Detect which cell encompasses the target text, then output its [x, y] center coordinate. 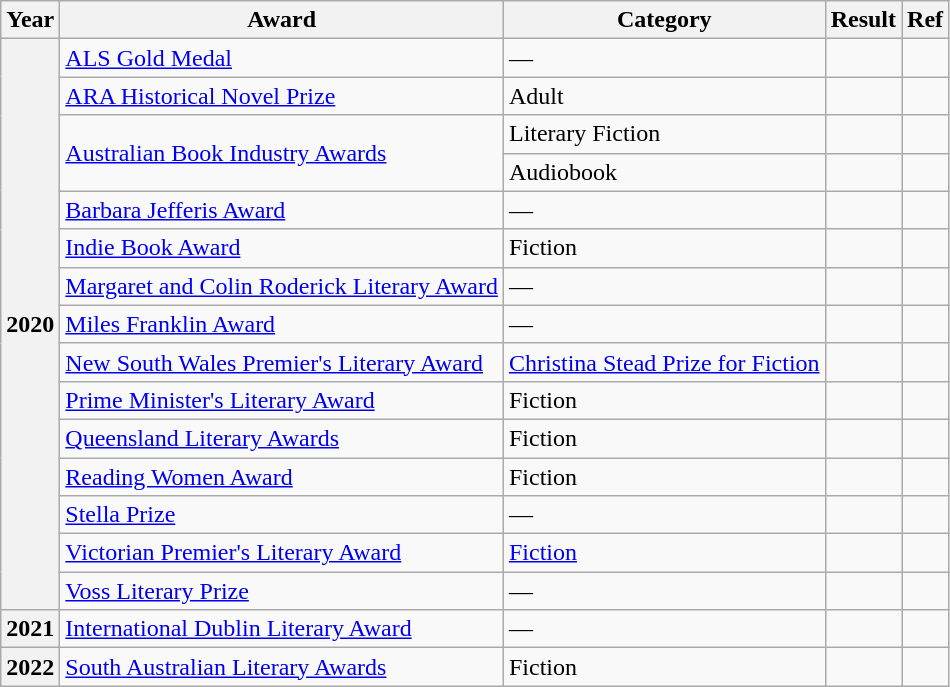
Category [664, 20]
2021 [30, 629]
Ref [926, 20]
Voss Literary Prize [282, 591]
Prime Minister's Literary Award [282, 400]
2022 [30, 667]
ALS Gold Medal [282, 58]
Adult [664, 96]
Award [282, 20]
Year [30, 20]
Audiobook [664, 172]
Stella Prize [282, 515]
2020 [30, 324]
International Dublin Literary Award [282, 629]
Result [863, 20]
Margaret and Colin Roderick Literary Award [282, 286]
Literary Fiction [664, 134]
ARA Historical Novel Prize [282, 96]
Indie Book Award [282, 248]
Miles Franklin Award [282, 324]
Victorian Premier's Literary Award [282, 553]
Australian Book Industry Awards [282, 153]
South Australian Literary Awards [282, 667]
New South Wales Premier's Literary Award [282, 362]
Queensland Literary Awards [282, 438]
Barbara Jefferis Award [282, 210]
Christina Stead Prize for Fiction [664, 362]
Reading Women Award [282, 477]
